Provide the [x, y] coordinate of the cell's center where the given text is located.  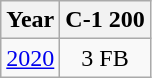
3 FB [105, 58]
C-1 200 [105, 20]
Year [30, 20]
2020 [30, 58]
